Locate the cell with the specified text and output its (X, Y) center coordinate. 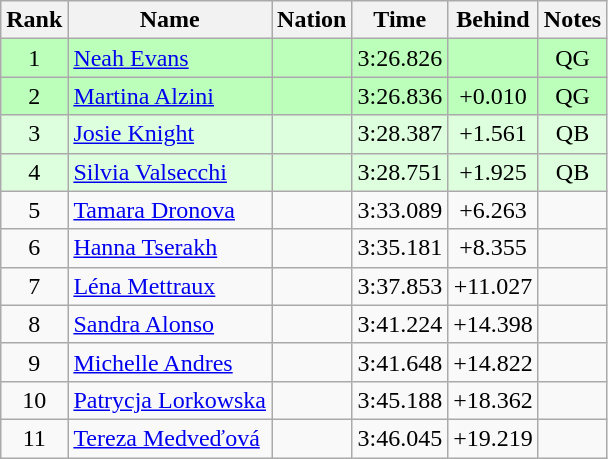
8 (34, 324)
7 (34, 286)
6 (34, 248)
+14.822 (494, 362)
5 (34, 210)
Sandra Alonso (170, 324)
3:37.853 (400, 286)
2 (34, 96)
Martina Alzini (170, 96)
+14.398 (494, 324)
Hanna Tserakh (170, 248)
3:26.836 (400, 96)
+11.027 (494, 286)
Behind (494, 20)
+8.355 (494, 248)
Name (170, 20)
11 (34, 438)
3 (34, 134)
4 (34, 172)
3:28.387 (400, 134)
Neah Evans (170, 58)
Notes (572, 20)
+18.362 (494, 400)
Time (400, 20)
Rank (34, 20)
3:33.089 (400, 210)
9 (34, 362)
Nation (312, 20)
Tereza Medveďová (170, 438)
3:46.045 (400, 438)
3:41.648 (400, 362)
+19.219 (494, 438)
3:35.181 (400, 248)
Michelle Andres (170, 362)
Tamara Dronova (170, 210)
3:28.751 (400, 172)
Patrycja Lorkowska (170, 400)
Silvia Valsecchi (170, 172)
+1.561 (494, 134)
10 (34, 400)
Léna Mettraux (170, 286)
+6.263 (494, 210)
+0.010 (494, 96)
Josie Knight (170, 134)
1 (34, 58)
3:45.188 (400, 400)
3:41.224 (400, 324)
+1.925 (494, 172)
3:26.826 (400, 58)
